Capture the cell that displays the provided text and extract its [X, Y] central coordinate. 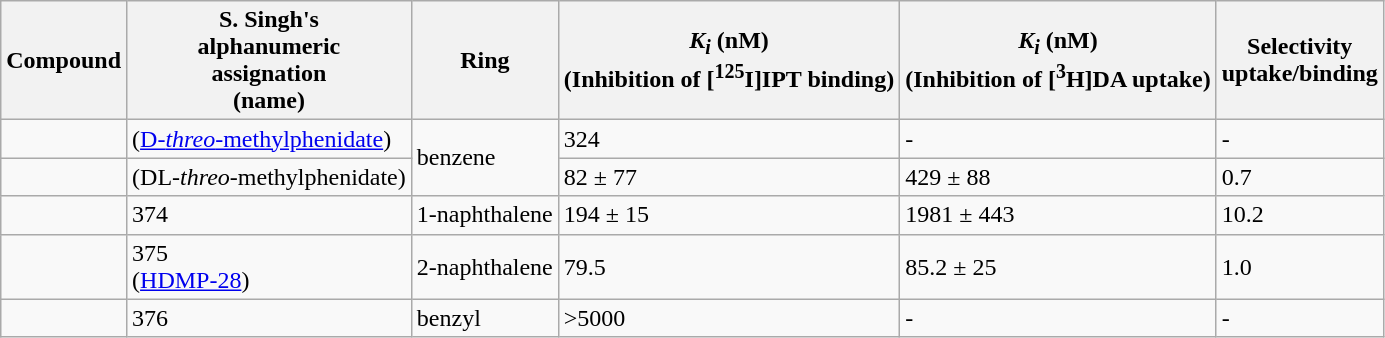
429 ± 88 [1058, 177]
S. Singh'salphanumericassignation(name) [270, 60]
1981 ± 443 [1058, 215]
Ki (nM)(Inhibition of [3H]DA uptake) [1058, 60]
79.5 [728, 266]
benzene [484, 158]
1-naphthalene [484, 215]
(D-threo-methylphenidate) [270, 139]
1.0 [1300, 266]
(DL-threo-methylphenidate) [270, 177]
Ring [484, 60]
>5000 [728, 318]
374 [270, 215]
Ki (nM)(Inhibition of [125I]IPT binding) [728, 60]
375(HDMP-28) [270, 266]
0.7 [1300, 177]
324 [728, 139]
82 ± 77 [728, 177]
Selectivityuptake/binding [1300, 60]
10.2 [1300, 215]
194 ± 15 [728, 215]
376 [270, 318]
85.2 ± 25 [1058, 266]
2-naphthalene [484, 266]
benzyl [484, 318]
Compound [64, 60]
